Extract the [X, Y] coordinate from the center of the cell holding the provided text.  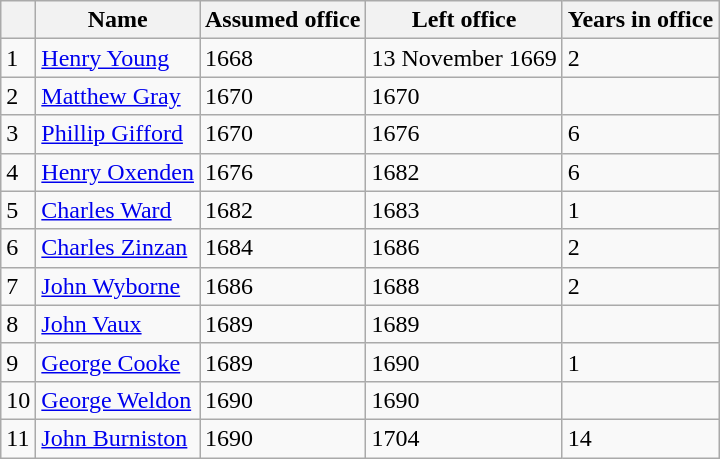
John Wyborne [118, 286]
Years in office [640, 20]
1684 [283, 248]
John Burniston [118, 438]
George Weldon [118, 400]
1688 [464, 286]
10 [18, 400]
Henry Oxenden [118, 172]
1668 [283, 58]
1683 [464, 210]
John Vaux [118, 324]
Charles Zinzan [118, 248]
4 [18, 172]
9 [18, 362]
Name [118, 20]
Assumed office [283, 20]
Charles Ward [118, 210]
3 [18, 134]
George Cooke [118, 362]
13 November 1669 [464, 58]
14 [640, 438]
8 [18, 324]
Left office [464, 20]
Phillip Gifford [118, 134]
7 [18, 286]
Matthew Gray [118, 96]
1704 [464, 438]
5 [18, 210]
Henry Young [118, 58]
11 [18, 438]
